Output the (x, y) coordinate of the center of the cell containing the given text.  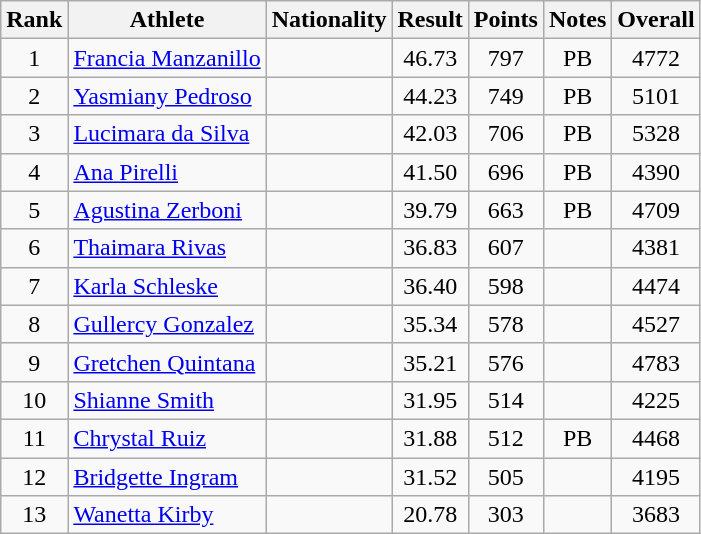
706 (506, 134)
Ana Pirelli (167, 172)
578 (506, 324)
4381 (656, 248)
Points (506, 20)
696 (506, 172)
4225 (656, 400)
749 (506, 96)
514 (506, 400)
8 (34, 324)
Bridgette Ingram (167, 477)
303 (506, 515)
36.40 (430, 286)
10 (34, 400)
Overall (656, 20)
Lucimara da Silva (167, 134)
Notes (577, 20)
Nationality (329, 20)
3 (34, 134)
35.34 (430, 324)
607 (506, 248)
3683 (656, 515)
4 (34, 172)
Francia Manzanillo (167, 58)
Result (430, 20)
42.03 (430, 134)
Chrystal Ruiz (167, 438)
5328 (656, 134)
4709 (656, 210)
46.73 (430, 58)
7 (34, 286)
Thaimara Rivas (167, 248)
Rank (34, 20)
Shianne Smith (167, 400)
1 (34, 58)
Wanetta Kirby (167, 515)
2 (34, 96)
Gullercy Gonzalez (167, 324)
31.88 (430, 438)
9 (34, 362)
36.83 (430, 248)
598 (506, 286)
Yasmiany Pedroso (167, 96)
4527 (656, 324)
4474 (656, 286)
13 (34, 515)
Karla Schleske (167, 286)
663 (506, 210)
44.23 (430, 96)
Athlete (167, 20)
12 (34, 477)
5 (34, 210)
35.21 (430, 362)
576 (506, 362)
31.95 (430, 400)
4390 (656, 172)
Gretchen Quintana (167, 362)
39.79 (430, 210)
4783 (656, 362)
505 (506, 477)
20.78 (430, 515)
797 (506, 58)
11 (34, 438)
4195 (656, 477)
6 (34, 248)
Agustina Zerboni (167, 210)
4468 (656, 438)
41.50 (430, 172)
31.52 (430, 477)
5101 (656, 96)
512 (506, 438)
4772 (656, 58)
